Return the (X, Y) coordinate for the center point of the cell that contains the specified text.  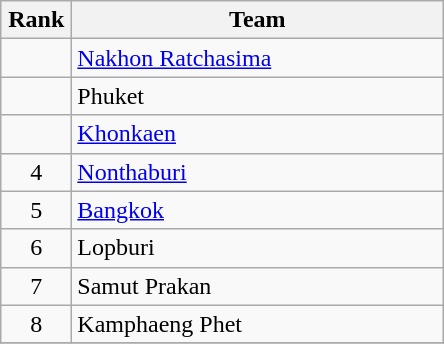
7 (36, 286)
Bangkok (258, 210)
Rank (36, 20)
Nakhon Ratchasima (258, 58)
Samut Prakan (258, 286)
Phuket (258, 96)
Team (258, 20)
6 (36, 248)
8 (36, 324)
Nonthaburi (258, 172)
Kamphaeng Phet (258, 324)
4 (36, 172)
Khonkaen (258, 134)
5 (36, 210)
Lopburi (258, 248)
